Scan for the cell matching the given text and deliver its (x, y) coordinate at center. 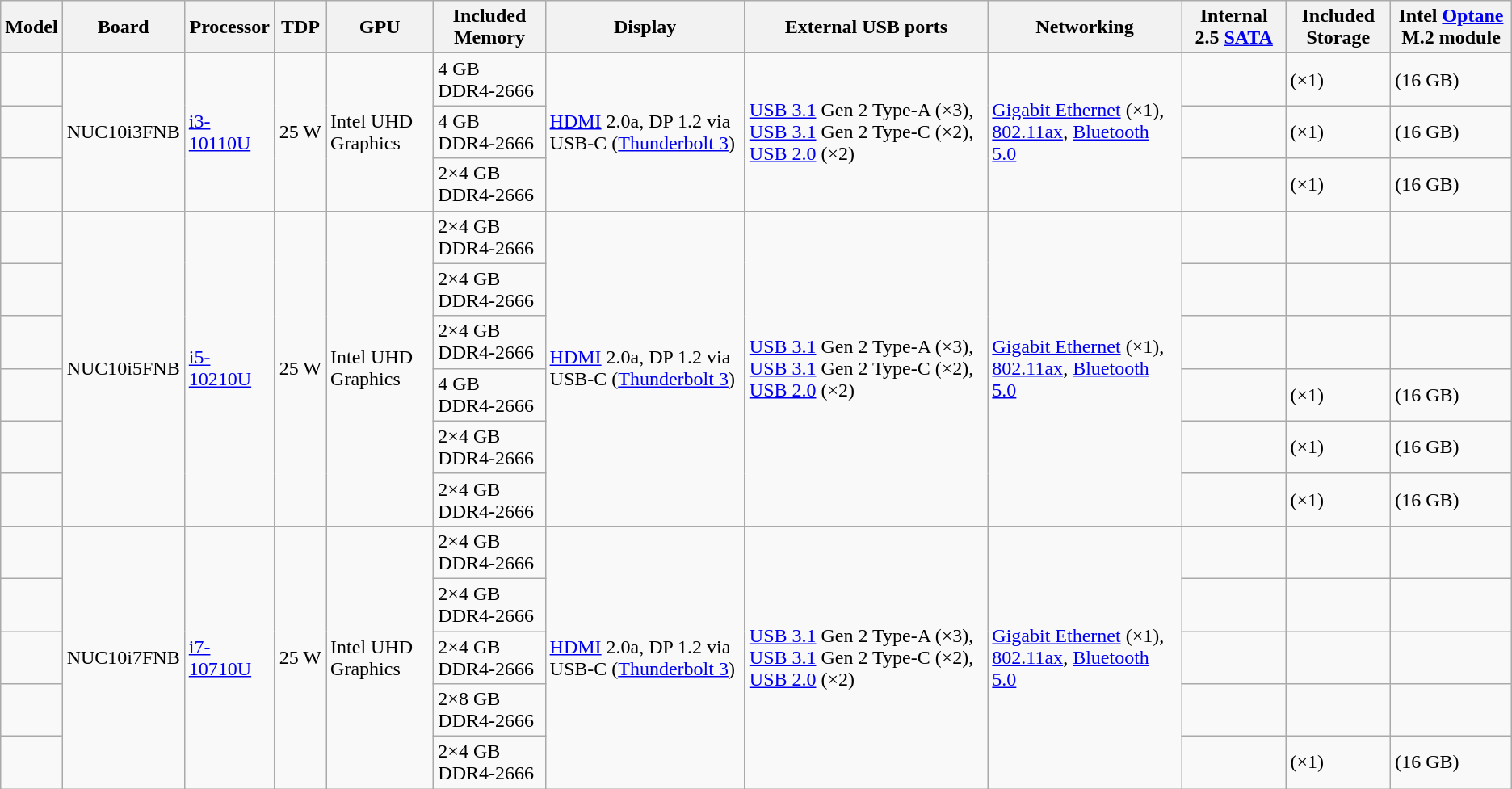
NUC10i5FNB (123, 368)
Networking (1085, 27)
Intel Optane M.2 module (1451, 27)
i3-10110U (229, 132)
i5-10210U (229, 368)
i7-10710U (229, 657)
Included Storage (1338, 27)
Board (123, 27)
Processor (229, 27)
TDP (300, 27)
Model (31, 27)
Included Memory (489, 27)
Internal 2.5 SATA (1234, 27)
NUC10i3FNB (123, 132)
NUC10i7FNB (123, 657)
2×8 GB DDR4-2666 (489, 711)
External USB ports (866, 27)
GPU (380, 27)
Display (645, 27)
